Return (X, Y) of the center of cell containing provided text 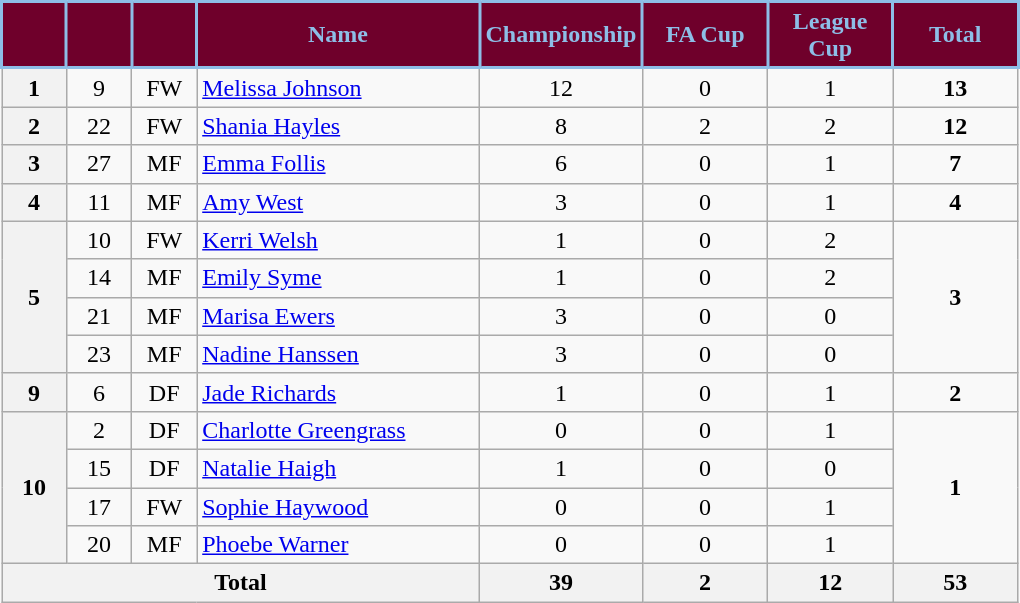
Nadine Hanssen (338, 354)
20 (100, 545)
21 (100, 316)
7 (956, 164)
Championship (560, 36)
Emily Syme (338, 278)
22 (100, 126)
Kerri Welsh (338, 240)
Amy West (338, 202)
FA Cup (706, 36)
53 (956, 583)
11 (100, 202)
Sophie Haywood (338, 507)
8 (560, 126)
15 (100, 468)
Name (338, 36)
17 (100, 507)
13 (956, 88)
Marisa Ewers (338, 316)
Emma Follis (338, 164)
Melissa Johnson (338, 88)
Phoebe Warner (338, 545)
23 (100, 354)
Charlotte Greengrass (338, 430)
League Cup (830, 36)
Shania Hayles (338, 126)
5 (34, 297)
39 (560, 583)
27 (100, 164)
Jade Richards (338, 392)
14 (100, 278)
Natalie Haigh (338, 468)
